Return the (x, y) coordinate for the center point of the cell that contains the specified text.  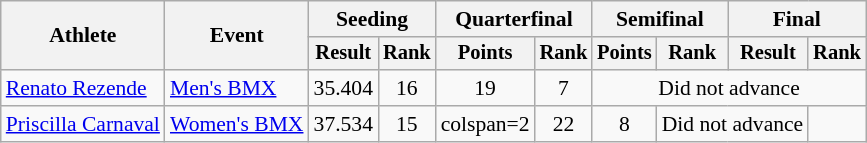
35.404 (344, 88)
15 (407, 124)
16 (407, 88)
Seeding (372, 19)
8 (624, 124)
Event (237, 36)
37.534 (344, 124)
Athlete (83, 36)
Semifinal (660, 19)
Final (797, 19)
22 (564, 124)
7 (564, 88)
Quarterfinal (514, 19)
Women's BMX (237, 124)
19 (486, 88)
Priscilla Carnaval (83, 124)
colspan=2 (486, 124)
Men's BMX (237, 88)
Renato Rezende (83, 88)
